Find where the given text appears and provide that cell's center as (x, y) coordinate. 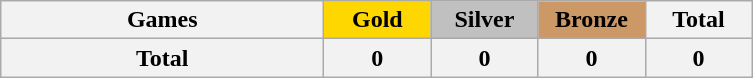
Silver (484, 20)
Gold (378, 20)
Games (162, 20)
Bronze (592, 20)
